Extract the [x, y] coordinate from the center of the cell holding the provided text.  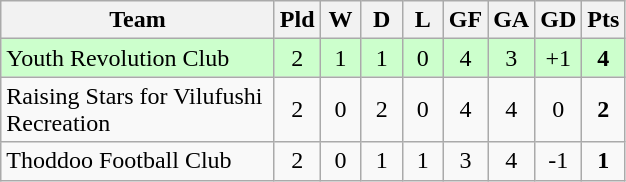
W [340, 20]
GD [558, 20]
Team [138, 20]
GF [465, 20]
L [422, 20]
Youth Revolution Club [138, 58]
Pts [604, 20]
Pld [297, 20]
Thoddoo Football Club [138, 161]
+1 [558, 58]
-1 [558, 161]
D [382, 20]
GA [512, 20]
Raising Stars for Vilufushi Recreation [138, 110]
